Find where the given text appears and provide that cell's center as (x, y) coordinate. 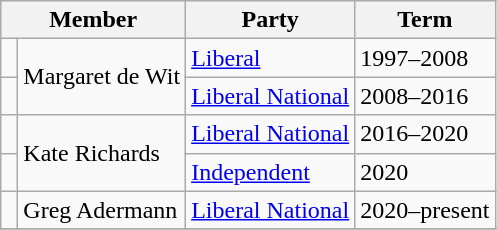
Independent (270, 172)
Liberal (270, 58)
2020–present (425, 210)
Member (94, 20)
2020 (425, 172)
Party (270, 20)
2016–2020 (425, 134)
Greg Adermann (102, 210)
Margaret de Wit (102, 77)
1997–2008 (425, 58)
2008–2016 (425, 96)
Term (425, 20)
Kate Richards (102, 153)
